Capture the cell that displays the provided text and extract its (x, y) central coordinate. 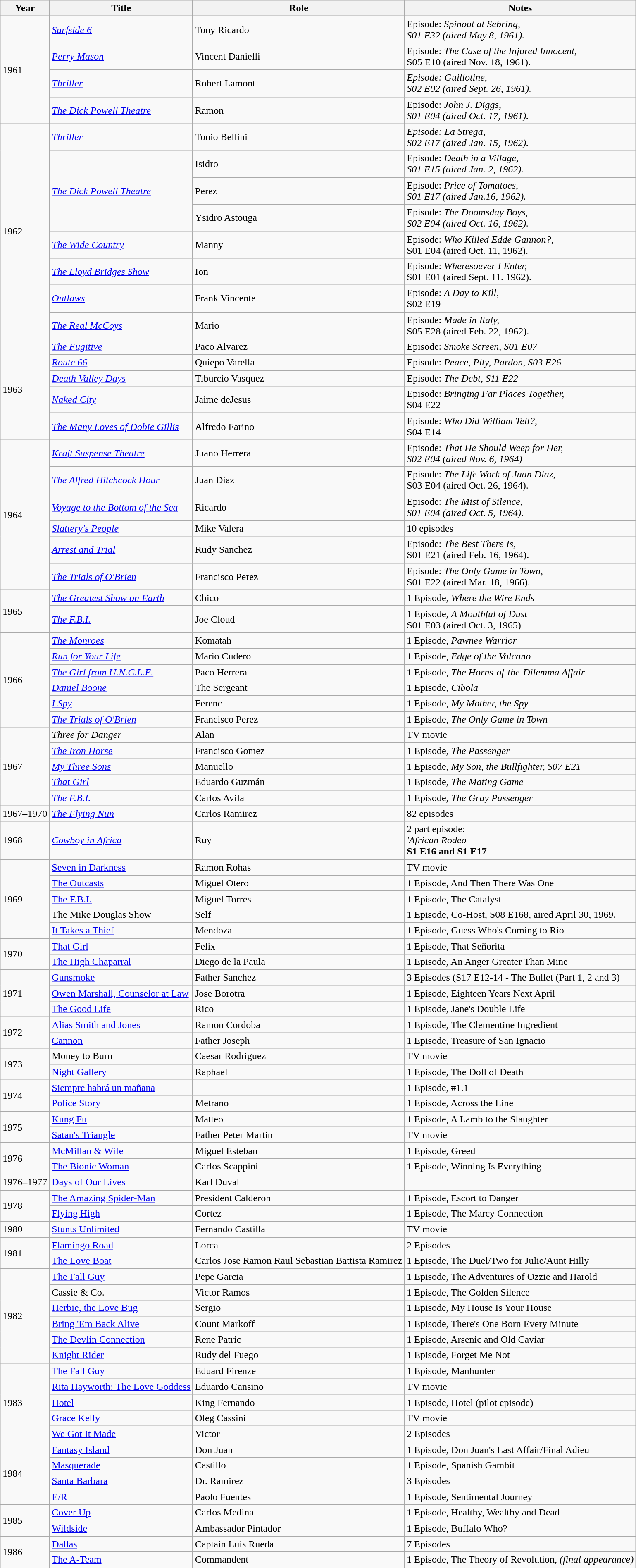
Carlos Scappini (298, 1166)
The Flying Nun (121, 814)
Felix (298, 946)
Episode: Price of Tomatoes,S01 E17 (aired Jan.16, 1962). (520, 191)
Frank Vincente (298, 298)
1 Episode, The Adventures of Ozzie and Harold (520, 1277)
1980 (25, 1229)
Ruy (298, 840)
Carlos Ramirez (298, 814)
Mario (298, 325)
The Lloyd Bridges Show (121, 271)
Robert Lamont (298, 84)
Episode: John J. Diggs,S01 E04 (aired Oct. 17, 1961). (520, 110)
1972 (25, 1033)
1 Episode, The Passenger (520, 751)
1976–1977 (25, 1182)
The Sergeant (298, 688)
Satan's Triangle (121, 1135)
Tony Ricardo (298, 30)
Self (298, 914)
10 episodes (520, 528)
Alias Smith and Jones (121, 1025)
1965 (25, 611)
Naked City (121, 399)
1982 (25, 1316)
Police Story (121, 1103)
Fernando Castilla (298, 1229)
Cowboy in Africa (121, 840)
Run for Your Life (121, 656)
1 Episode, An Anger Greater Than Mine (520, 962)
The Bionic Woman (121, 1166)
Episode: Who Killed Edde Gannon?,S01 E04 (aired Oct. 11, 1962). (520, 245)
1 Episode, Co-Host, S08 E168, aired April 30, 1969. (520, 914)
1 Episode, Sentimental Journey (520, 1497)
Episode: The Doomsday Boys,S02 E04 (aired Oct. 16, 1962). (520, 217)
Episode: The Only Game in Town,S01 E22 (aired Mar. 18, 1966). (520, 576)
1 Episode, Jane's Double Life (520, 1009)
Three for Danger (121, 735)
1966 (25, 680)
Ion (298, 271)
Cover Up (121, 1513)
Episode: Guillotine,S02 E02 (aired Sept. 26, 1961). (520, 84)
3 Episodes (520, 1481)
Bring 'Em Back Alive (121, 1324)
Count Markoff (298, 1324)
Episode: Made in Italy,S05 E28 (aired Feb. 22, 1962). (520, 325)
Episode: The Debt, S11 E22 (520, 378)
1981 (25, 1253)
1 Episode, Winning Is Everything (520, 1166)
Kung Fu (121, 1119)
Juan Diaz (298, 480)
Father Sanchez (298, 978)
Castillo (298, 1465)
1970 (25, 954)
Daniel Boone (121, 688)
Carlos Avila (298, 798)
1 Episode, Treasure of San Ignacio (520, 1041)
Episode: Peace, Pity, Pardon, S03 E26 (520, 363)
The Mike Douglas Show (121, 914)
Grace Kelly (121, 1418)
Episode: The Best There Is,S01 E21 (aired Feb. 16, 1964). (520, 550)
Juano Herrera (298, 453)
Episode: Death in a Village,S01 E15 (aired Jan. 2, 1962). (520, 164)
1978 (25, 1205)
1983 (25, 1402)
1 Episode, A Mouthful of DustS01 E03 (aired Oct. 3, 1965) (520, 619)
Captain Luis Rueda (298, 1544)
Episode: The Life Work of Juan Diaz,S03 E04 (aired Oct. 26, 1964). (520, 480)
1971 (25, 993)
Quiepo Varella (298, 363)
Pepe Garcia (298, 1277)
1 Episode, Greed (520, 1150)
My Three Sons (121, 766)
Don Juan (298, 1450)
Paco Alvarez (298, 347)
I Spy (121, 704)
3 Episodes (S17 E12-14 - The Bullet (Part 1, 2 and 3) (520, 978)
Father Peter Martin (298, 1135)
1 Episode, Guess Who's Coming to Rio (520, 930)
1986 (25, 1552)
The Good Life (121, 1009)
Episode: Wheresoever I Enter,S01 E01 (aired Sept. 11. 1962). (520, 271)
Seven in Darkness (121, 867)
Diego de la Paula (298, 962)
The High Chaparral (121, 962)
Rudy Sanchez (298, 550)
1 Episode, Healthy, Wealthy and Dead (520, 1513)
Isidro (298, 164)
Money to Burn (121, 1056)
Flamingo Road (121, 1245)
The Alfred Hitchcock Hour (121, 480)
Route 66 (121, 363)
Knight Rider (121, 1355)
Gunsmoke (121, 978)
Ramon Rohas (298, 867)
Francisco Gomez (298, 751)
Metrano (298, 1103)
Episode: Bringing Far Places Together,S04 E22 (520, 399)
1968 (25, 840)
Rudy del Fuego (298, 1355)
Ramon (298, 110)
Eduardo Guzmán (298, 782)
1 Episode, The Clementine Ingredient (520, 1025)
Cortez (298, 1214)
Ferenc (298, 704)
1 Episode, Across the Line (520, 1103)
Episode: A Day to Kill,S02 E19 (520, 298)
Stunts Unlimited (121, 1229)
The Real McCoys (121, 325)
Siempre habrá un mañana (121, 1088)
Eduard Firenze (298, 1371)
Year (25, 8)
President Calderon (298, 1198)
Lorca (298, 1245)
Victor Ramos (298, 1292)
Perez (298, 191)
1 Episode, That Señorita (520, 946)
Rico (298, 1009)
Episode: The Mist of Silence,S01 E04 (aired Oct. 5, 1964). (520, 507)
Dr. Ramirez (298, 1481)
Carlos Medina (298, 1513)
Mike Valera (298, 528)
McMillan & Wife (121, 1150)
Miguel Otero (298, 883)
Paolo Fuentes (298, 1497)
Eduardo Cansino (298, 1387)
Commandent (298, 1560)
Miguel Torres (298, 899)
7 Episodes (520, 1544)
1 Episode, The Duel/Two for Julie/Aunt Hilly (520, 1261)
Rita Hayworth: The Love Goddess (121, 1387)
1961 (25, 70)
Role (298, 8)
Victor (298, 1434)
Ricardo (298, 507)
Death Valley Days (121, 378)
Chico (298, 598)
Alan (298, 735)
Herbie, the Love Bug (121, 1308)
1 Episode, My Mother, the Spy (520, 704)
1984 (25, 1473)
1973 (25, 1064)
1 Episode, And Then There Was One (520, 883)
E/R (121, 1497)
1962 (25, 231)
1 Episode, #1.1 (520, 1088)
Slattery's People (121, 528)
Flying High (121, 1214)
Days of Our Lives (121, 1182)
Fantasy Island (121, 1450)
The Devlin Connection (121, 1339)
Episode: The Case of the Injured Innocent,S05 E10 (aired Nov. 18, 1961). (520, 56)
Ysidro Astouga (298, 217)
Jose Borotra (298, 993)
Rene Patric (298, 1339)
Raphael (298, 1072)
Manuello (298, 766)
Tiburcio Vasquez (298, 378)
The Monroes (121, 640)
1967 (25, 766)
1964 (25, 515)
1967–1970 (25, 814)
Cannon (121, 1041)
1 Episode, Edge of the Volcano (520, 656)
Paco Herrera (298, 672)
The Fugitive (121, 347)
1 Episode, The Marcy Connection (520, 1214)
Ramon Cordoba (298, 1025)
1 Episode, The Doll of Death (520, 1072)
1 Episode, The Gray Passenger (520, 798)
Outlaws (121, 298)
1 Episode, Eighteen Years Next April (520, 993)
Episode: Spinout at Sebring,S01 E32 (aired May 8, 1961). (520, 30)
1 Episode, The Mating Game (520, 782)
Notes (520, 8)
Perry Mason (121, 56)
Manny (298, 245)
Masquerade (121, 1465)
1 Episode, Pawnee Warrior (520, 640)
Arrest and Trial (121, 550)
Santa Barbara (121, 1481)
1 Episode, Escort to Danger (520, 1198)
Voyage to the Bottom of the Sea (121, 507)
Title (121, 8)
Mario Cudero (298, 656)
1 Episode, The Golden Silence (520, 1292)
Kraft Suspense Theatre (121, 453)
The Greatest Show on Earth (121, 598)
The Iron Horse (121, 751)
Episode: Who Did William Tell?,S04 E14 (520, 427)
1 Episode, Buffalo Who? (520, 1528)
Father Joseph (298, 1041)
Alfredo Farino (298, 427)
Jaime deJesus (298, 399)
Dallas (121, 1544)
1 Episode, My Son, the Bullfighter, S07 E21 (520, 766)
Sergio (298, 1308)
Mendoza (298, 930)
1963 (25, 389)
The Many Loves of Dobie Gillis (121, 427)
Episode: Smoke Screen, S01 E07 (520, 347)
Night Gallery (121, 1072)
1 Episode, Arsenic and Old Caviar (520, 1339)
1976 (25, 1158)
Carlos Jose Ramon Raul Sebastian Battista Ramirez (298, 1261)
Tonio Bellini (298, 137)
1969 (25, 899)
1 Episode, Where the Wire Ends (520, 598)
Komatah (298, 640)
1 Episode, My House Is Your House (520, 1308)
Wildside (121, 1528)
Hotel (121, 1402)
The Amazing Spider-Man (121, 1198)
1 Episode, Hotel (pilot episode) (520, 1402)
It Takes a Thief (121, 930)
The A-Team (121, 1560)
1 Episode, The Theory of Revolution, (final appearance) (520, 1560)
1 Episode, The Catalyst (520, 899)
Karl Duval (298, 1182)
82 episodes (520, 814)
Owen Marshall, Counselor at Law (121, 993)
1 Episode, Cibola (520, 688)
Episode: That He Should Weep for Her,S02 E04 (aired Nov. 6, 1964) (520, 453)
The Wide Country (121, 245)
1 Episode, Forget Me Not (520, 1355)
1 Episode, A Lamb to the Slaughter (520, 1119)
1975 (25, 1127)
1 Episode, Don Juan's Last Affair/Final Adieu (520, 1450)
1985 (25, 1520)
1 Episode, The Horns-of-the-Dilemma Affair (520, 672)
The Love Boat (121, 1261)
The Outcasts (121, 883)
Oleg Cassini (298, 1418)
Joe Cloud (298, 619)
Surfside 6 (121, 30)
1 Episode, There's One Born Every Minute (520, 1324)
Episode: La Strega,S02 E17 (aired Jan. 15, 1962). (520, 137)
1 Episode, Manhunter (520, 1371)
The Girl from U.N.C.L.E. (121, 672)
1 Episode, The Only Game in Town (520, 719)
Matteo (298, 1119)
1974 (25, 1095)
1 Episode, Spanish Gambit (520, 1465)
We Got It Made (121, 1434)
Ambassador Pintador (298, 1528)
Vincent Danielli (298, 56)
King Fernando (298, 1402)
Miguel Esteban (298, 1150)
Cassie & Co. (121, 1292)
2 part episode:'African RodeoS1 E16 and S1 E17 (520, 840)
Caesar Rodriguez (298, 1056)
